Detect which cell encompasses the target text, then output its (x, y) center coordinate. 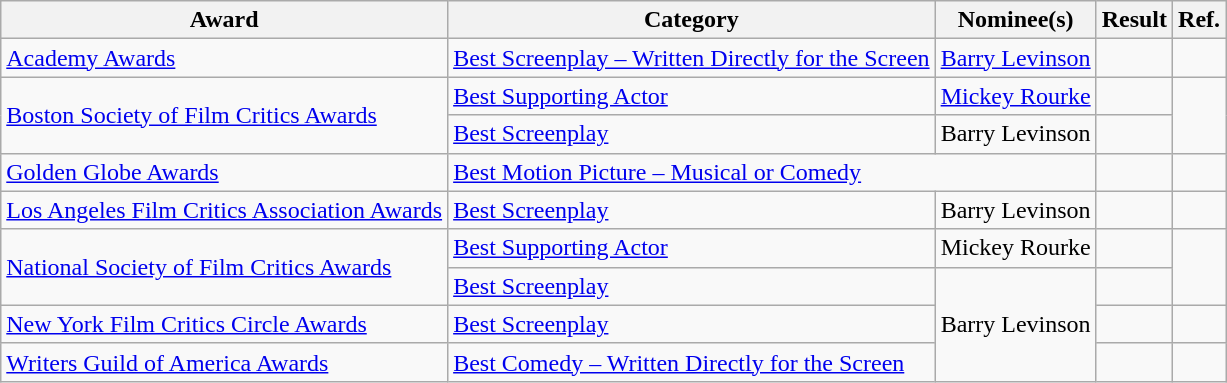
Category (692, 20)
Best Motion Picture – Musical or Comedy (772, 172)
Los Angeles Film Critics Association Awards (224, 210)
Academy Awards (224, 58)
Ref. (1200, 20)
Best Comedy – Written Directly for the Screen (692, 362)
Award (224, 20)
Writers Guild of America Awards (224, 362)
Golden Globe Awards (224, 172)
Result (1134, 20)
New York Film Critics Circle Awards (224, 324)
Boston Society of Film Critics Awards (224, 115)
National Society of Film Critics Awards (224, 267)
Best Screenplay – Written Directly for the Screen (692, 58)
Nominee(s) (1016, 20)
